For the text-containing cell, return its midpoint in [x, y] coordinate format. 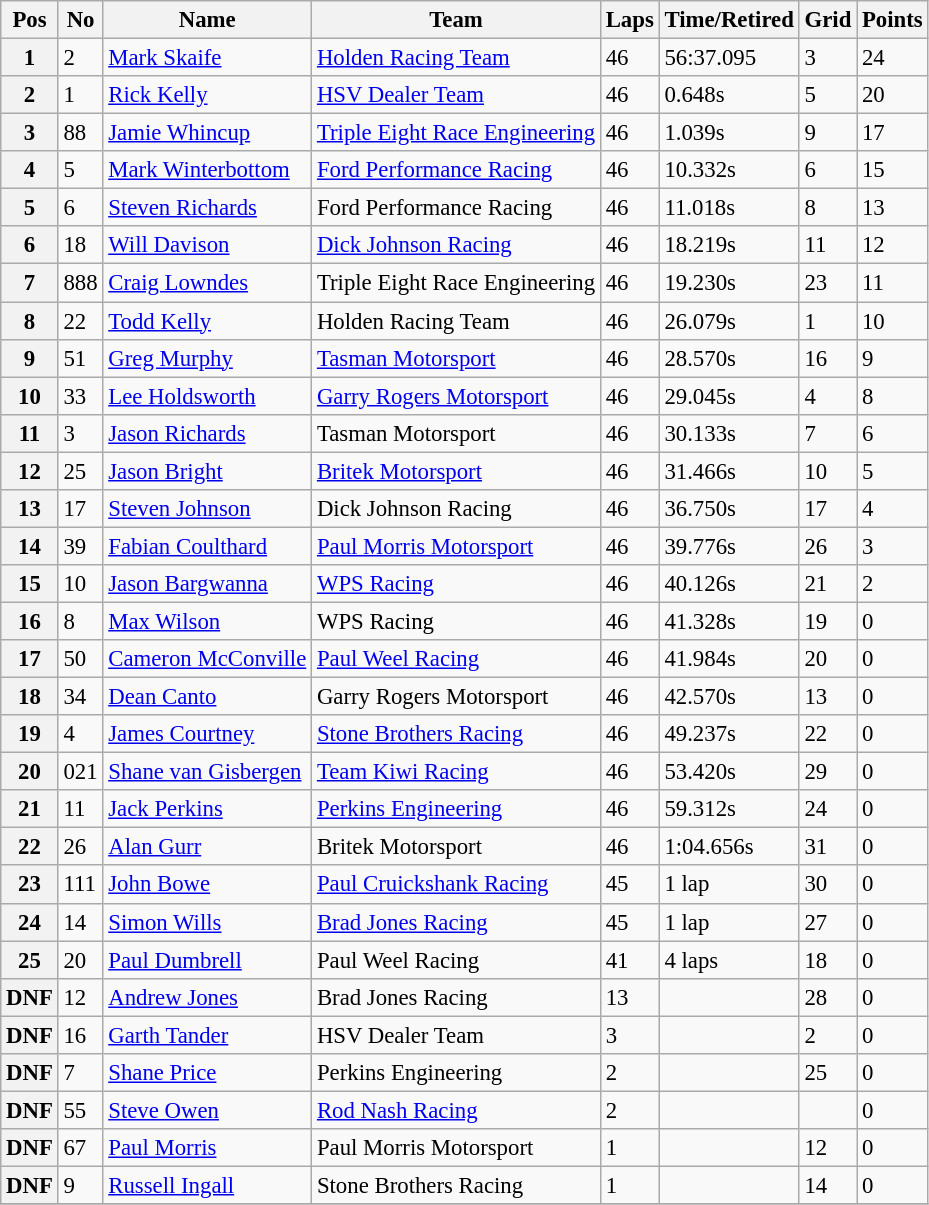
42.570s [729, 697]
67 [80, 1148]
Lee Holdsworth [208, 396]
Time/Retired [729, 20]
Steven Johnson [208, 509]
No [80, 20]
John Bowe [208, 885]
Shane Price [208, 1073]
111 [80, 885]
41.328s [729, 621]
1.039s [729, 133]
Paul Morris [208, 1148]
Russell Ingall [208, 1185]
Steve Owen [208, 1110]
Cameron McConville [208, 659]
888 [80, 283]
4 laps [729, 960]
Alan Gurr [208, 847]
Todd Kelly [208, 321]
56:37.095 [729, 58]
41.984s [729, 659]
28 [828, 997]
Team [456, 20]
Max Wilson [208, 621]
Paul Dumbrell [208, 960]
Greg Murphy [208, 358]
Paul Cruickshank Racing [456, 885]
Dean Canto [208, 697]
29 [828, 772]
0.648s [729, 95]
Fabian Coulthard [208, 546]
31 [828, 847]
Will Davison [208, 245]
James Courtney [208, 734]
40.126s [729, 584]
29.045s [729, 396]
Shane van Gisbergen [208, 772]
Pos [30, 20]
021 [80, 772]
Craig Lowndes [208, 283]
11.018s [729, 208]
30.133s [729, 433]
1:04.656s [729, 847]
Jason Richards [208, 433]
Mark Skaife [208, 58]
Team Kiwi Racing [456, 772]
53.420s [729, 772]
Jason Bright [208, 471]
Jamie Whincup [208, 133]
34 [80, 697]
49.237s [729, 734]
Name [208, 20]
36.750s [729, 509]
41 [630, 960]
Jason Bargwanna [208, 584]
26.079s [729, 321]
Steven Richards [208, 208]
Simon Wills [208, 922]
39.776s [729, 546]
Grid [828, 20]
33 [80, 396]
Rick Kelly [208, 95]
28.570s [729, 358]
31.466s [729, 471]
19.230s [729, 283]
55 [80, 1110]
10.332s [729, 170]
39 [80, 546]
Garth Tander [208, 1035]
Jack Perkins [208, 809]
Andrew Jones [208, 997]
50 [80, 659]
Laps [630, 20]
27 [828, 922]
Mark Winterbottom [208, 170]
59.312s [729, 809]
18.219s [729, 245]
Points [892, 20]
Rod Nash Racing [456, 1110]
88 [80, 133]
51 [80, 358]
30 [828, 885]
